Return the [x, y] coordinate for the center point of the cell that contains the specified text.  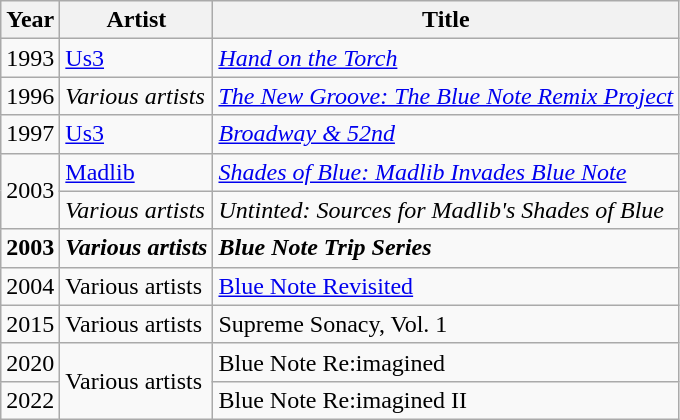
Broadway & 52nd [446, 134]
Untinted: Sources for Madlib's Shades of Blue [446, 210]
Blue Note Trip Series [446, 248]
2015 [30, 324]
Blue Note Re:imagined II [446, 400]
The New Groove: The Blue Note Remix Project [446, 96]
Title [446, 20]
Year [30, 20]
2004 [30, 286]
1996 [30, 96]
2020 [30, 362]
Shades of Blue: Madlib Invades Blue Note [446, 172]
Blue Note Revisited [446, 286]
1997 [30, 134]
Hand on the Torch [446, 58]
Artist [136, 20]
Supreme Sonacy, Vol. 1 [446, 324]
Madlib [136, 172]
1993 [30, 58]
Blue Note Re:imagined [446, 362]
2022 [30, 400]
